Provide the [X, Y] coordinate of the cell's center where the given text is located.  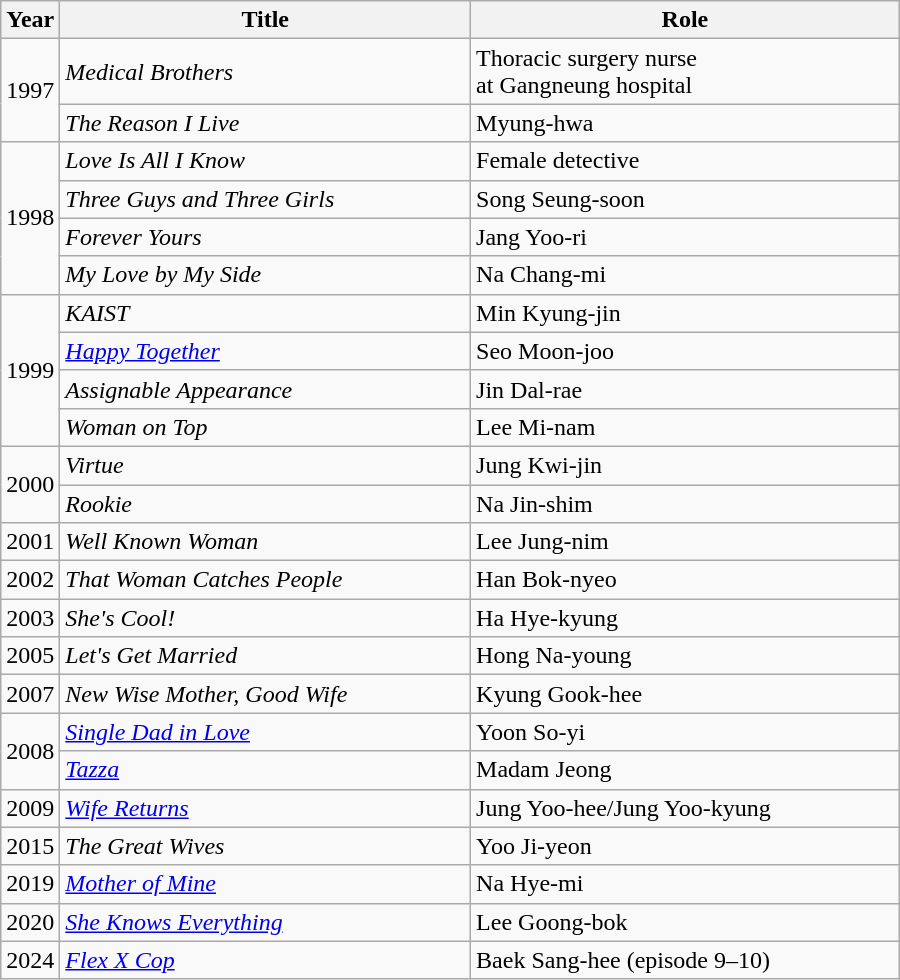
The Reason I Live [266, 123]
Wife Returns [266, 808]
2015 [30, 846]
Kyung Gook-hee [686, 694]
1999 [30, 370]
Title [266, 20]
Love Is All I Know [266, 161]
Min Kyung-jin [686, 313]
Rookie [266, 503]
Woman on Top [266, 427]
Assignable Appearance [266, 389]
Well Known Woman [266, 542]
Jung Yoo-hee/Jung Yoo-kyung [686, 808]
Na Hye-mi [686, 884]
2005 [30, 656]
Jang Yoo-ri [686, 237]
Female detective [686, 161]
Hong Na-young [686, 656]
2019 [30, 884]
Lee Goong-bok [686, 922]
Seo Moon-joo [686, 351]
Han Bok-nyeo [686, 580]
The Great Wives [266, 846]
Medical Brothers [266, 72]
Yoon So-yi [686, 732]
Year [30, 20]
2008 [30, 751]
Let's Get Married [266, 656]
1998 [30, 218]
Happy Together [266, 351]
Jung Kwi-jin [686, 465]
KAIST [266, 313]
My Love by My Side [266, 275]
Lee Mi-nam [686, 427]
Myung-hwa [686, 123]
Flex X Cop [266, 960]
She's Cool! [266, 618]
Na Jin-shim [686, 503]
Virtue [266, 465]
She Knows Everything [266, 922]
Madam Jeong [686, 770]
Lee Jung-nim [686, 542]
2003 [30, 618]
Forever Yours [266, 237]
2024 [30, 960]
Jin Dal-rae [686, 389]
Baek Sang-hee (episode 9–10) [686, 960]
Na Chang-mi [686, 275]
Mother of Mine [266, 884]
2007 [30, 694]
New Wise Mother, Good Wife [266, 694]
2001 [30, 542]
Role [686, 20]
Single Dad in Love [266, 732]
2002 [30, 580]
2020 [30, 922]
Yoo Ji-yeon [686, 846]
That Woman Catches People [266, 580]
Ha Hye-kyung [686, 618]
Three Guys and Three Girls [266, 199]
2000 [30, 484]
2009 [30, 808]
Thoracic surgery nurse at Gangneung hospital [686, 72]
1997 [30, 90]
Song Seung-soon [686, 199]
Tazza [266, 770]
